Extract the (X, Y) coordinate from the center of the cell holding the provided text.  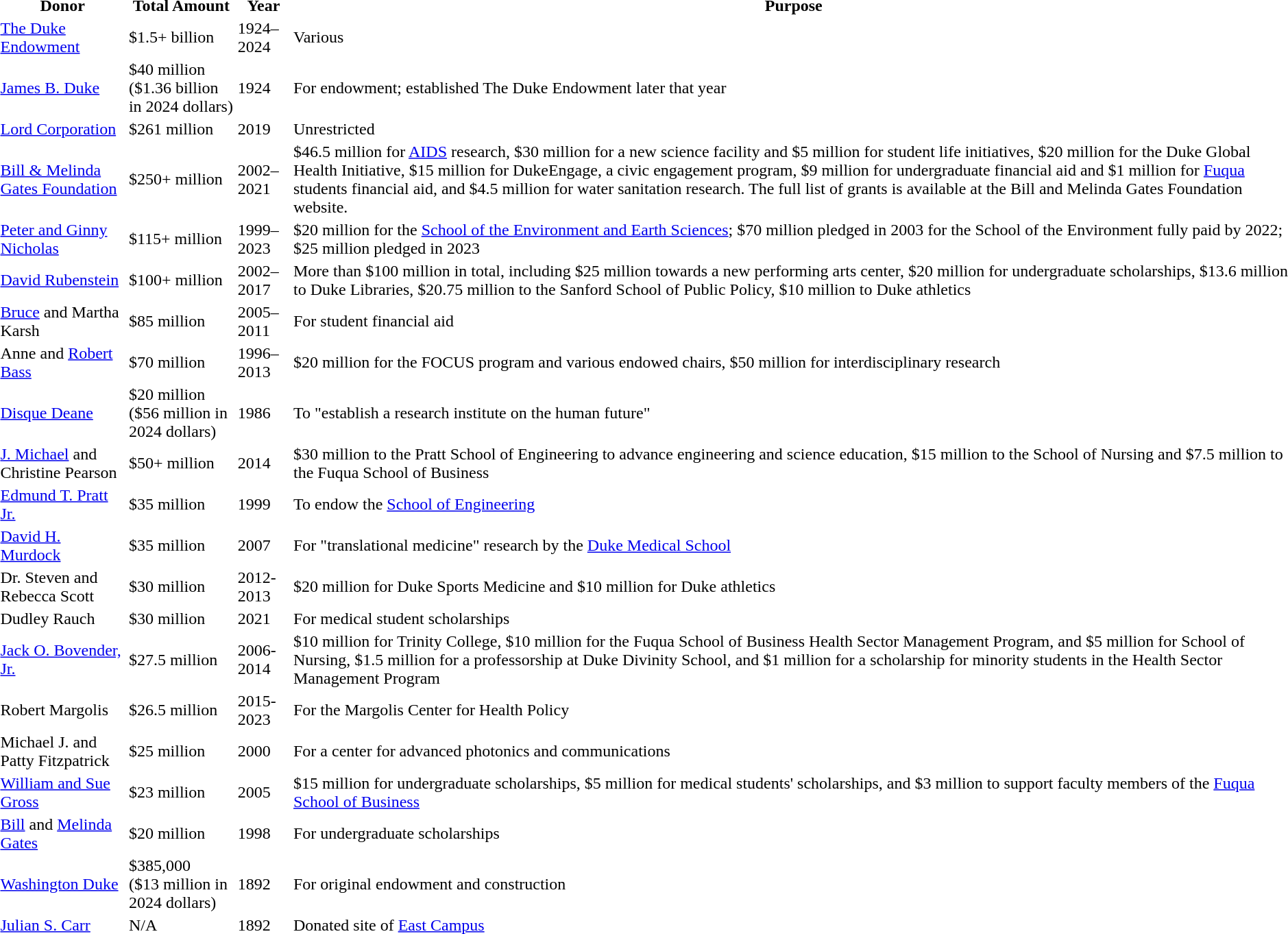
$261 million (181, 129)
$85 million (181, 321)
1999 (263, 505)
2005 (263, 793)
1999–2023 (263, 239)
$70 million (181, 362)
$26.5 million (181, 710)
2006-2014 (263, 660)
2015-2023 (263, 710)
2000 (263, 752)
$250+ million (181, 180)
2021 (263, 619)
$385,000($13 million in 2024 dollars) (181, 884)
1924–2024 (263, 37)
1996–2013 (263, 362)
1892 (263, 884)
$23 million (181, 793)
2012-2013 (263, 587)
$40 million($1.36 billion in 2024 dollars) (181, 88)
$20 million (181, 834)
$27.5 million (181, 660)
2002–2017 (263, 280)
$25 million (181, 752)
1998 (263, 834)
$115+ million (181, 239)
$50+ million (181, 464)
2014 (263, 464)
1924 (263, 88)
2002–2021 (263, 180)
2005–2011 (263, 321)
$1.5+ billion (181, 37)
2007 (263, 546)
2019 (263, 129)
1986 (263, 413)
$100+ million (181, 280)
$20 million($56 million in 2024 dollars) (181, 413)
